Detect which cell encompasses the target text, then output its (x, y) center coordinate. 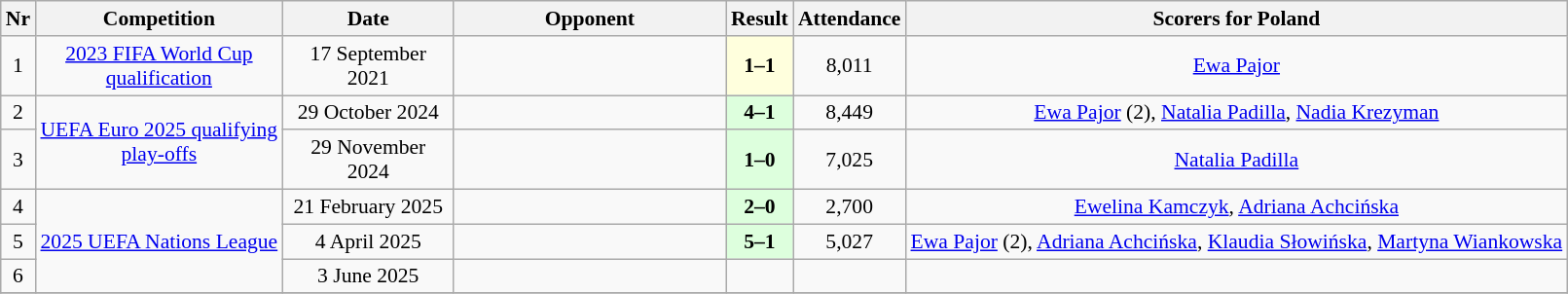
8,449 (850, 113)
7,025 (850, 160)
Opponent (590, 18)
Natalia Padilla (1236, 160)
4 April 2025 (368, 241)
4 (18, 207)
17 September 2021 (368, 66)
8,011 (850, 66)
1–0 (759, 160)
Ewelina Kamczyk, Adriana Achcińska (1236, 207)
2025 UEFA Nations League (160, 241)
29 November 2024 (368, 160)
4–1 (759, 113)
1–1 (759, 66)
2 (18, 113)
Result (759, 18)
5,027 (850, 241)
Competition (160, 18)
Nr (18, 18)
Ewa Pajor (2), Natalia Padilla, Nadia Krezyman (1236, 113)
6 (18, 276)
3 (18, 160)
5 (18, 241)
Ewa Pajor (1236, 66)
3 June 2025 (368, 276)
1 (18, 66)
UEFA Euro 2025 qualifying play-offs (160, 142)
5–1 (759, 241)
Attendance (850, 18)
29 October 2024 (368, 113)
2–0 (759, 207)
21 February 2025 (368, 207)
Scorers for Poland (1236, 18)
Ewa Pajor (2), Adriana Achcińska, Klaudia Słowińska, Martyna Wiankowska (1236, 241)
Date (368, 18)
2023 FIFA World Cup qualification (160, 66)
2,700 (850, 207)
